Determine the [X, Y] coordinate at the center of the cell enclosing the given text.  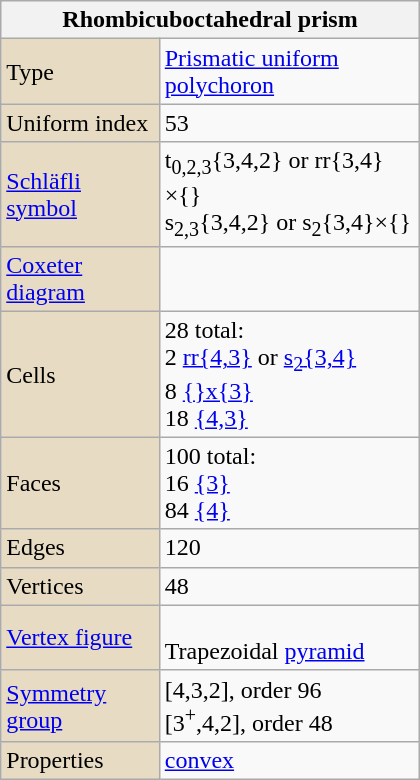
Schläfli symbol [80, 194]
120 [289, 548]
Coxeter diagram [80, 280]
48 [289, 586]
Uniform index [80, 123]
Symmetry group [80, 706]
Vertices [80, 586]
[4,3,2], order 96[3+,4,2], order 48 [289, 706]
Prismatic uniform polychoron [289, 72]
100 total:16 {3}84 {4} [289, 483]
t0,2,3{3,4,2} or rr{3,4}×{}s2,3{3,4,2} or s2{3,4}×{} [289, 194]
Edges [80, 548]
Trapezoidal pyramid [289, 638]
Properties [80, 761]
Faces [80, 483]
Type [80, 72]
Cells [80, 374]
53 [289, 123]
Vertex figure [80, 638]
Rhombicuboctahedral prism [210, 20]
28 total:2 rr{4,3} or s2{3,4}8 {}x{3}18 {4,3} [289, 374]
convex [289, 761]
